Locate the cell with the specified text and output its [X, Y] center coordinate. 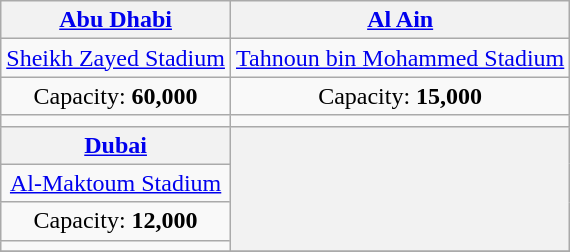
Al-Maktoum Stadium [116, 183]
Capacity: 15,000 [400, 96]
Capacity: 60,000 [116, 96]
Capacity: 12,000 [116, 221]
Dubai [116, 145]
Tahnoun bin Mohammed Stadium [400, 58]
Sheikh Zayed Stadium [116, 58]
Al Ain [400, 20]
Abu Dhabi [116, 20]
